Provide the [x, y] coordinate of the cell's center where the given text is located.  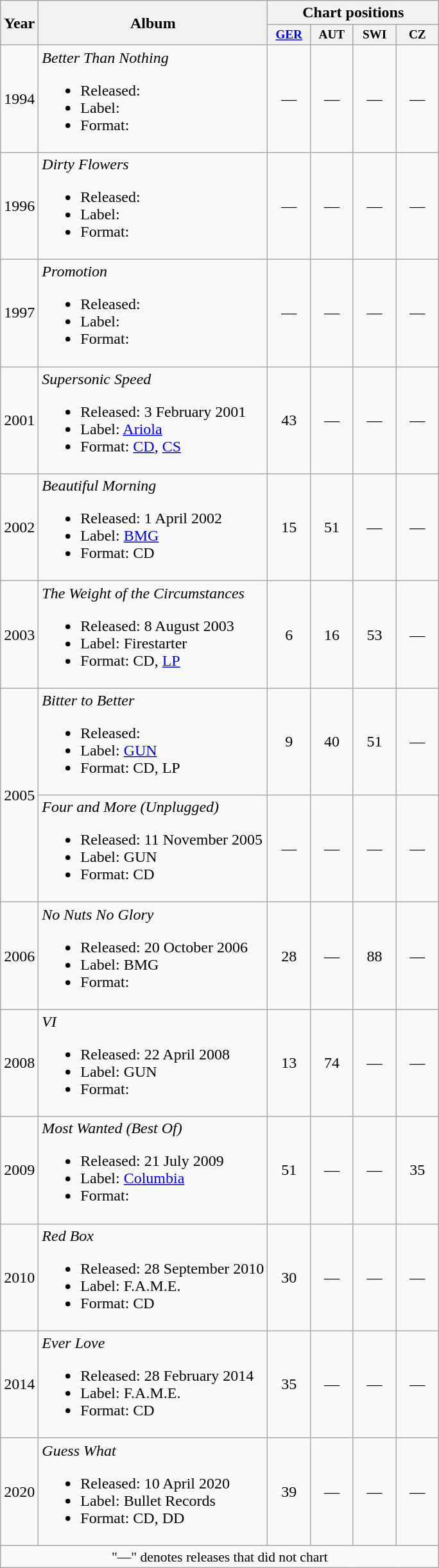
SWI [375, 35]
Year [19, 23]
Chart positions [353, 13]
1997 [19, 313]
2002 [19, 527]
74 [332, 1063]
1994 [19, 99]
2001 [19, 421]
53 [375, 635]
Guess WhatReleased: 10 April 2020Label: Bullet RecordsFormat: CD, DD [153, 1492]
Four and More (Unplugged)Released: 11 November 2005Label: GUNFormat: CD [153, 849]
2003 [19, 635]
Album [153, 23]
Beautiful MorningReleased: 1 April 2002Label: BMGFormat: CD [153, 527]
Dirty FlowersReleased:Label:Format: [153, 207]
2005 [19, 795]
30 [289, 1277]
Red BoxReleased: 28 September 2010Label: F.A.M.E.Format: CD [153, 1277]
16 [332, 635]
Ever LoveReleased: 28 February 2014Label: F.A.M.E.Format: CD [153, 1384]
13 [289, 1063]
9 [289, 741]
Most Wanted (Best Of)Released: 21 July 2009Label: ColumbiaFormat: [153, 1170]
2008 [19, 1063]
"—" denotes releases that did not chart [219, 1556]
The Weight of the CircumstancesReleased: 8 August 2003Label: FirestarterFormat: CD, LP [153, 635]
Bitter to BetterReleased:Label: GUNFormat: CD, LP [153, 741]
2009 [19, 1170]
CZ [417, 35]
28 [289, 956]
2020 [19, 1492]
15 [289, 527]
2006 [19, 956]
No Nuts No GloryReleased: 20 October 2006Label: BMGFormat: [153, 956]
AUT [332, 35]
2014 [19, 1384]
Supersonic SpeedReleased: 3 February 2001Label: AriolaFormat: CD, CS [153, 421]
40 [332, 741]
GER [289, 35]
43 [289, 421]
88 [375, 956]
39 [289, 1492]
2010 [19, 1277]
PromotionReleased:Label:Format: [153, 313]
VIReleased: 22 April 2008Label: GUNFormat: [153, 1063]
Better Than NothingReleased:Label:Format: [153, 99]
1996 [19, 207]
6 [289, 635]
